Identify which cell holds the provided text, then report its (x, y) central coordinate. 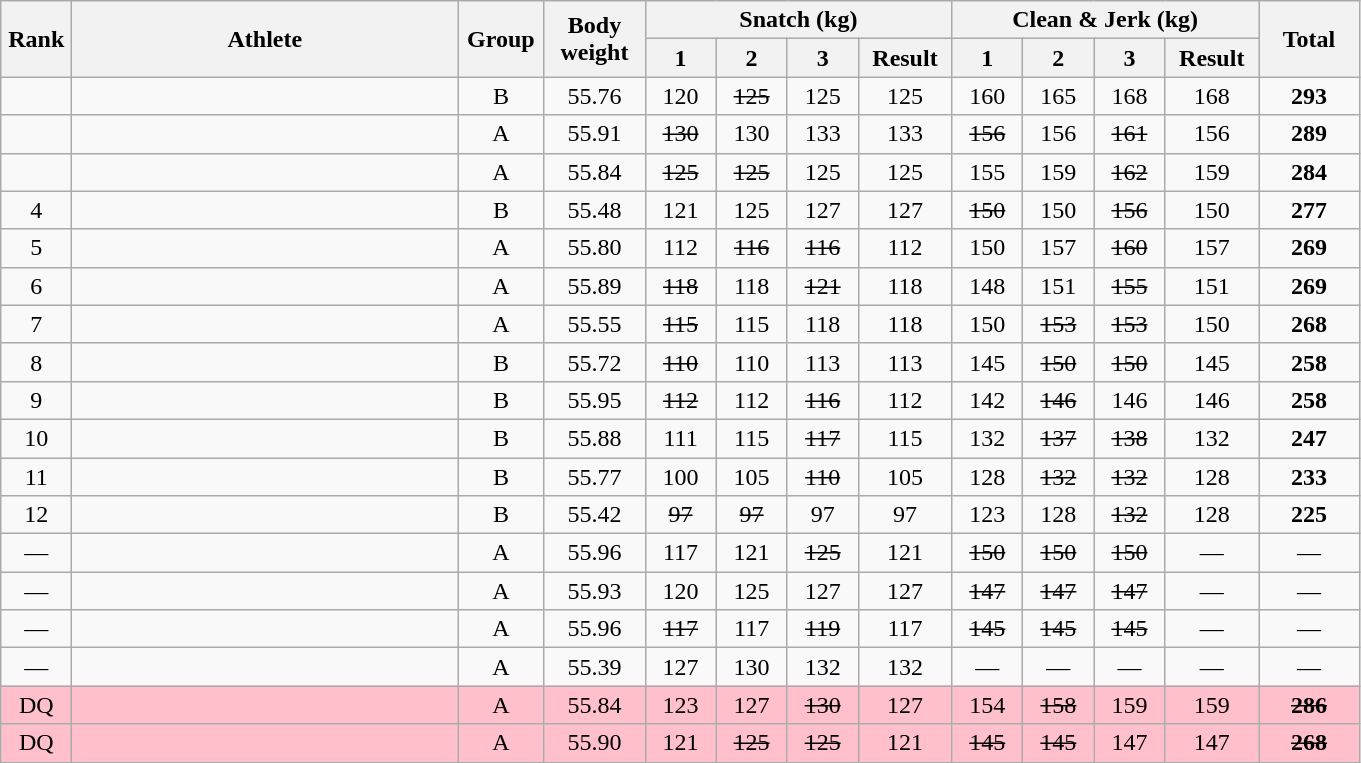
9 (36, 400)
119 (822, 629)
10 (36, 438)
Body weight (594, 39)
137 (1058, 438)
165 (1058, 96)
8 (36, 362)
277 (1308, 210)
247 (1308, 438)
55.91 (594, 134)
158 (1058, 705)
Group (501, 39)
Total (1308, 39)
55.80 (594, 248)
55.90 (594, 743)
289 (1308, 134)
55.55 (594, 324)
4 (36, 210)
11 (36, 477)
55.93 (594, 591)
6 (36, 286)
5 (36, 248)
55.76 (594, 96)
55.72 (594, 362)
55.48 (594, 210)
Rank (36, 39)
Athlete (265, 39)
284 (1308, 172)
55.95 (594, 400)
111 (680, 438)
233 (1308, 477)
55.39 (594, 667)
161 (1130, 134)
55.89 (594, 286)
162 (1130, 172)
293 (1308, 96)
148 (988, 286)
7 (36, 324)
55.77 (594, 477)
100 (680, 477)
286 (1308, 705)
142 (988, 400)
Snatch (kg) (798, 20)
Clean & Jerk (kg) (1106, 20)
55.88 (594, 438)
55.42 (594, 515)
138 (1130, 438)
225 (1308, 515)
154 (988, 705)
12 (36, 515)
